Determine the [x, y] coordinate at the center of the cell enclosing the given text.  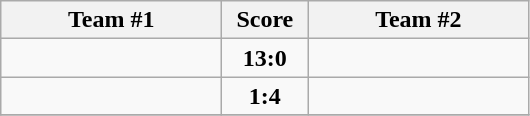
Team #1 [112, 20]
1:4 [265, 96]
Team #2 [418, 20]
Score [265, 20]
13:0 [265, 58]
